Provide the (X, Y) coordinate of the cell's center where the given text is located.  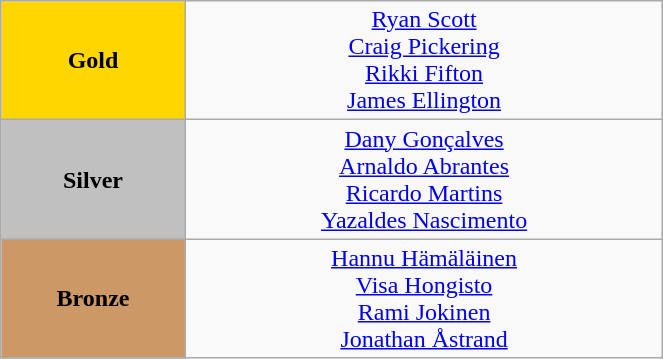
Gold (94, 60)
Ryan ScottCraig PickeringRikki FiftonJames Ellington (424, 60)
Hannu HämäläinenVisa HongistoRami JokinenJonathan Åstrand (424, 298)
Bronze (94, 298)
Dany GonçalvesArnaldo AbrantesRicardo MartinsYazaldes Nascimento (424, 180)
Silver (94, 180)
